Identify which cell holds the provided text, then report its (X, Y) central coordinate. 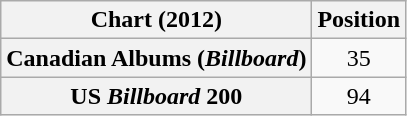
Canadian Albums (Billboard) (156, 58)
Position (359, 20)
94 (359, 96)
Chart (2012) (156, 20)
35 (359, 58)
US Billboard 200 (156, 96)
